Detect which cell encompasses the target text, then output its (X, Y) center coordinate. 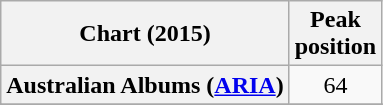
Peakposition (335, 34)
Australian Albums (ARIA) (145, 85)
Chart (2015) (145, 34)
64 (335, 85)
